Capture the cell that displays the provided text and extract its (x, y) central coordinate. 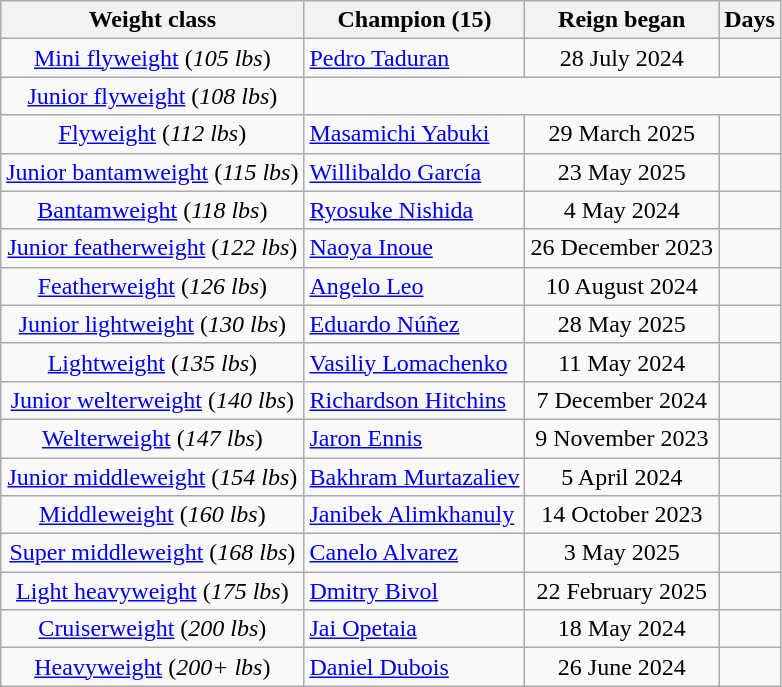
11 May 2024 (622, 362)
Welterweight (147 lbs) (152, 438)
3 May 2025 (622, 553)
Angelo Leo (414, 286)
28 May 2025 (622, 324)
Jai Opetaia (414, 629)
Bakhram Murtazaliev (414, 477)
29 March 2025 (622, 134)
Ryosuke Nishida (414, 210)
Willibaldo García (414, 172)
Flyweight (112 lbs) (152, 134)
Champion (15) (414, 20)
23 May 2025 (622, 172)
Light heavyweight (175 lbs) (152, 591)
Weight class (152, 20)
9 November 2023 (622, 438)
Cruiserweight (200 lbs) (152, 629)
10 August 2024 (622, 286)
4 May 2024 (622, 210)
Junior bantamweight (115 lbs) (152, 172)
Eduardo Núñez (414, 324)
Jaron Ennis (414, 438)
22 February 2025 (622, 591)
Dmitry Bivol (414, 591)
Junior lightweight (130 lbs) (152, 324)
Janibek Alimkhanuly (414, 515)
Heavyweight (200+ lbs) (152, 667)
Naoya Inoue (414, 248)
Vasiliy Lomachenko (414, 362)
5 April 2024 (622, 477)
Daniel Dubois (414, 667)
Junior featherweight (122 lbs) (152, 248)
Canelo Alvarez (414, 553)
Reign began (622, 20)
14 October 2023 (622, 515)
Super middleweight (168 lbs) (152, 553)
Junior welterweight (140 lbs) (152, 400)
26 December 2023 (622, 248)
Lightweight (135 lbs) (152, 362)
18 May 2024 (622, 629)
Pedro Taduran (414, 58)
7 December 2024 (622, 400)
Junior middleweight (154 lbs) (152, 477)
Richardson Hitchins (414, 400)
28 July 2024 (622, 58)
26 June 2024 (622, 667)
Masamichi Yabuki (414, 134)
Middleweight (160 lbs) (152, 515)
Days (750, 20)
Featherweight (126 lbs) (152, 286)
Junior flyweight (108 lbs) (152, 96)
Mini flyweight (105 lbs) (152, 58)
Bantamweight (118 lbs) (152, 210)
